Identify which cell holds the provided text, then report its [x, y] central coordinate. 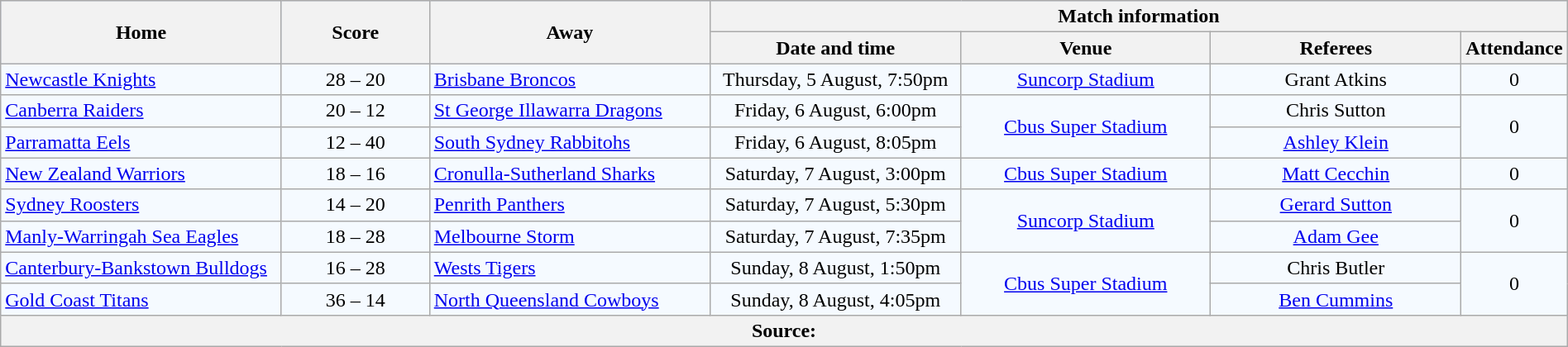
28 – 20 [356, 79]
Sydney Roosters [141, 205]
South Sydney Rabbitohs [569, 142]
Home [141, 32]
Friday, 6 August, 8:05pm [835, 142]
Friday, 6 August, 6:00pm [835, 111]
Thursday, 5 August, 7:50pm [835, 79]
Adam Gee [1336, 236]
Saturday, 7 August, 5:30pm [835, 205]
Canterbury-Bankstown Bulldogs [141, 268]
Ben Cummins [1336, 299]
Score [356, 32]
16 – 28 [356, 268]
18 – 16 [356, 173]
12 – 40 [356, 142]
Penrith Panthers [569, 205]
Manly-Warringah Sea Eagles [141, 236]
20 – 12 [356, 111]
Attendance [1514, 48]
Away [569, 32]
Wests Tigers [569, 268]
Canberra Raiders [141, 111]
Matt Cecchin [1336, 173]
Match information [1140, 17]
St George Illawarra Dragons [569, 111]
Chris Butler [1336, 268]
Venue [1086, 48]
Gerard Sutton [1336, 205]
Ashley Klein [1336, 142]
Saturday, 7 August, 3:00pm [835, 173]
Sunday, 8 August, 4:05pm [835, 299]
18 – 28 [356, 236]
Grant Atkins [1336, 79]
Parramatta Eels [141, 142]
Brisbane Broncos [569, 79]
36 – 14 [356, 299]
Date and time [835, 48]
Source: [784, 330]
Chris Sutton [1336, 111]
Gold Coast Titans [141, 299]
North Queensland Cowboys [569, 299]
Melbourne Storm [569, 236]
Cronulla-Sutherland Sharks [569, 173]
14 – 20 [356, 205]
New Zealand Warriors [141, 173]
Newcastle Knights [141, 79]
Referees [1336, 48]
Sunday, 8 August, 1:50pm [835, 268]
Saturday, 7 August, 7:35pm [835, 236]
